Locate the cell with the specified text and output its [X, Y] center coordinate. 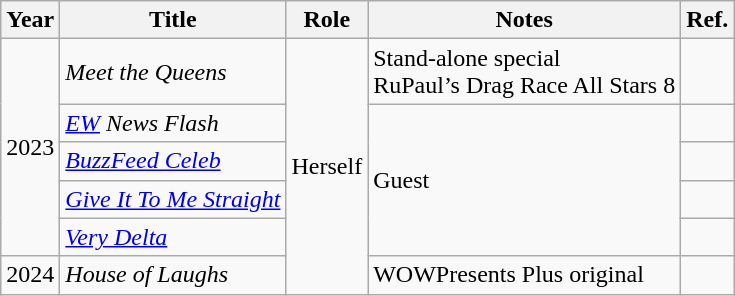
Notes [524, 20]
2023 [30, 148]
Herself [327, 166]
Year [30, 20]
Ref. [708, 20]
Stand-alone special RuPaul’s Drag Race All Stars 8 [524, 72]
BuzzFeed Celeb [173, 161]
WOWPresents Plus original [524, 275]
2024 [30, 275]
Meet the Queens [173, 72]
Role [327, 20]
House of Laughs [173, 275]
Title [173, 20]
Guest [524, 180]
Very Delta [173, 237]
Give It To Me Straight [173, 199]
EW News Flash [173, 123]
